Pinpoint the cell where the given text exists, returning its (x, y) midpoint coordinate. 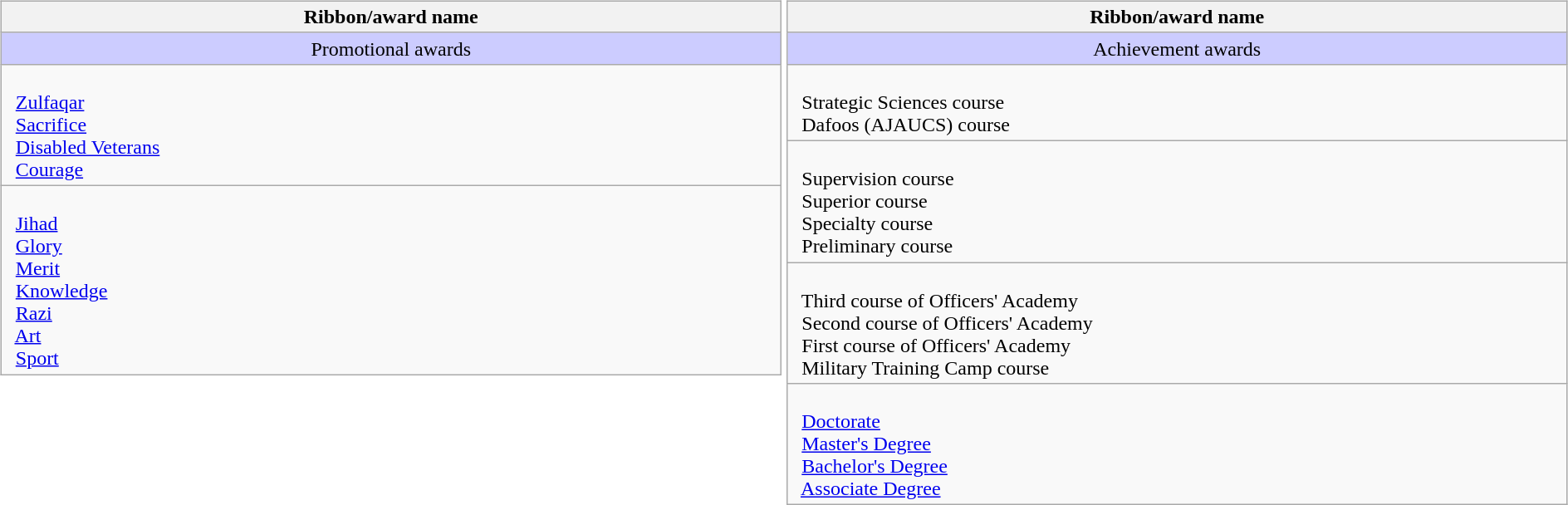
Zulfaqar Sacrifice Disabled Veterans Courage (390, 125)
Jihad Glory Merit Knowledge Razi Art Sport (390, 279)
Achievement awards (1178, 48)
Third course of Officers' Academy Second course of Officers' Academy First course of Officers' Academy Military Training Camp course (1178, 323)
Supervision course Superior course Specialty course Preliminary course (1178, 201)
Strategic Sciences course Dafoos (AJAUCS) course (1178, 102)
Promotional awards (390, 48)
Doctorate Master's Degree Bachelor's Degree Associate Degree (1178, 444)
